Identify which cell holds the provided text, then report its (x, y) central coordinate. 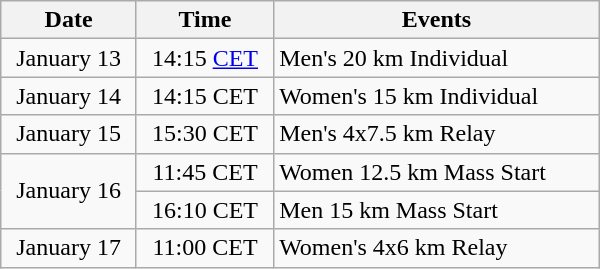
16:10 CET (204, 210)
Time (204, 20)
Men's 4x7.5 km Relay (437, 134)
Women 12.5 km Mass Start (437, 172)
Date (69, 20)
15:30 CET (204, 134)
11:00 CET (204, 248)
January 13 (69, 58)
Men 15 km Mass Start (437, 210)
January 14 (69, 96)
January 15 (69, 134)
January 16 (69, 191)
11:45 CET (204, 172)
Events (437, 20)
Women's 4x6 km Relay (437, 248)
Women's 15 km Individual (437, 96)
January 17 (69, 248)
Men's 20 km Individual (437, 58)
